Detect which cell encompasses the target text, then output its (X, Y) center coordinate. 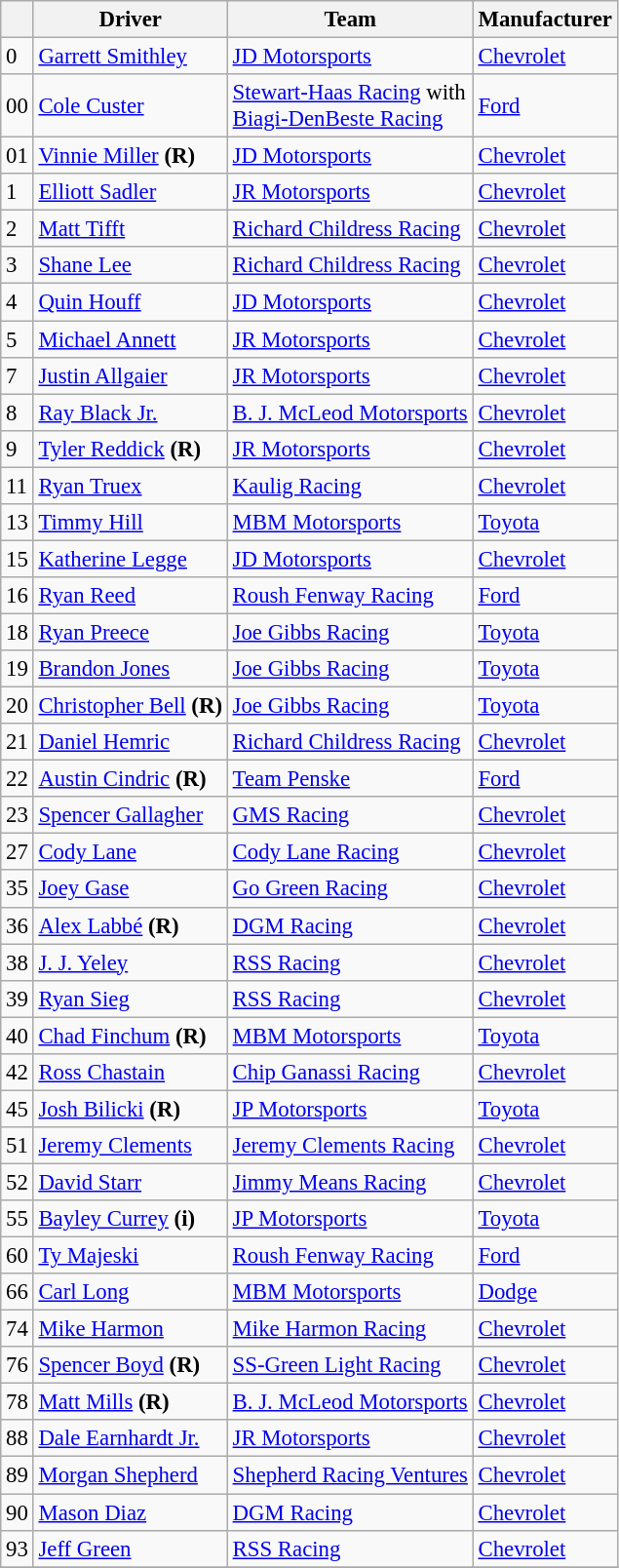
David Starr (131, 1182)
J. J. Yeley (131, 962)
Shepherd Racing Ventures (350, 1475)
Ryan Truex (131, 486)
Dodge (545, 1292)
Elliott Sadler (131, 192)
Quin Houff (131, 302)
Jimmy Means Racing (350, 1182)
Spencer Boyd (R) (131, 1365)
2 (18, 229)
Dale Earnhardt Jr. (131, 1438)
74 (18, 1329)
Team Penske (350, 779)
27 (18, 852)
Katherine Legge (131, 559)
Ray Black Jr. (131, 412)
Mason Diaz (131, 1512)
36 (18, 925)
Ryan Reed (131, 596)
Bayley Currey (i) (131, 1219)
Carl Long (131, 1292)
42 (18, 1073)
Josh Bilicki (R) (131, 1109)
66 (18, 1292)
SS-Green Light Racing (350, 1365)
Joey Gase (131, 889)
55 (18, 1219)
Cody Lane (131, 852)
13 (18, 523)
51 (18, 1146)
19 (18, 669)
15 (18, 559)
Mike Harmon Racing (350, 1329)
38 (18, 962)
01 (18, 156)
Driver (131, 20)
Go Green Racing (350, 889)
Matt Tifft (131, 229)
45 (18, 1109)
35 (18, 889)
22 (18, 779)
Garrett Smithley (131, 57)
Brandon Jones (131, 669)
Jeremy Clements (131, 1146)
Austin Cindric (R) (131, 779)
Morgan Shepherd (131, 1475)
39 (18, 999)
Ryan Sieg (131, 999)
Jeremy Clements Racing (350, 1146)
Manufacturer (545, 20)
9 (18, 449)
Matt Mills (R) (131, 1402)
16 (18, 596)
78 (18, 1402)
Stewart-Haas Racing with Biagi-DenBeste Racing (350, 105)
Alex Labbé (R) (131, 925)
20 (18, 706)
GMS Racing (350, 815)
18 (18, 632)
1 (18, 192)
52 (18, 1182)
Cody Lane Racing (350, 852)
88 (18, 1438)
76 (18, 1365)
90 (18, 1512)
21 (18, 742)
7 (18, 375)
5 (18, 339)
60 (18, 1256)
23 (18, 815)
Chad Finchum (R) (131, 1036)
8 (18, 412)
Justin Allgaier (131, 375)
Mike Harmon (131, 1329)
40 (18, 1036)
93 (18, 1548)
0 (18, 57)
Cole Custer (131, 105)
11 (18, 486)
Tyler Reddick (R) (131, 449)
Ryan Preece (131, 632)
Michael Annett (131, 339)
89 (18, 1475)
Chip Ganassi Racing (350, 1073)
Ross Chastain (131, 1073)
3 (18, 266)
4 (18, 302)
Team (350, 20)
Spencer Gallagher (131, 815)
Christopher Bell (R) (131, 706)
Kaulig Racing (350, 486)
Timmy Hill (131, 523)
00 (18, 105)
Ty Majeski (131, 1256)
Shane Lee (131, 266)
Vinnie Miller (R) (131, 156)
Jeff Green (131, 1548)
Daniel Hemric (131, 742)
